Pinpoint the cell where the given text exists, returning its [x, y] midpoint coordinate. 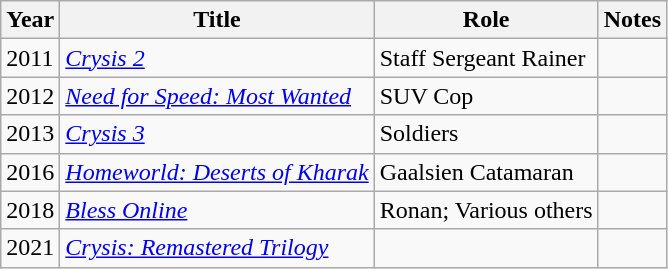
Crysis 3 [217, 134]
Homeworld: Deserts of Kharak [217, 172]
Role [486, 20]
2018 [30, 210]
2016 [30, 172]
Need for Speed: Most Wanted [217, 96]
2021 [30, 248]
Bless Online [217, 210]
Crysis: Remastered Trilogy [217, 248]
Staff Sergeant Rainer [486, 58]
2013 [30, 134]
Soldiers [486, 134]
Notes [632, 20]
2011 [30, 58]
Year [30, 20]
SUV Cop [486, 96]
Ronan; Various others [486, 210]
Crysis 2 [217, 58]
Gaalsien Catamaran [486, 172]
Title [217, 20]
2012 [30, 96]
